From the cell containing the given text, extract its center point as (x, y) coordinate. 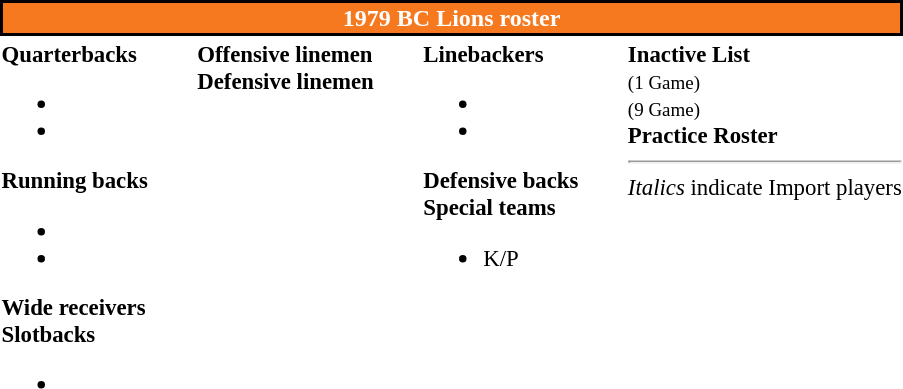
1979 BC Lions roster (452, 18)
